Locate the cell with the specified text and output its (x, y) center coordinate. 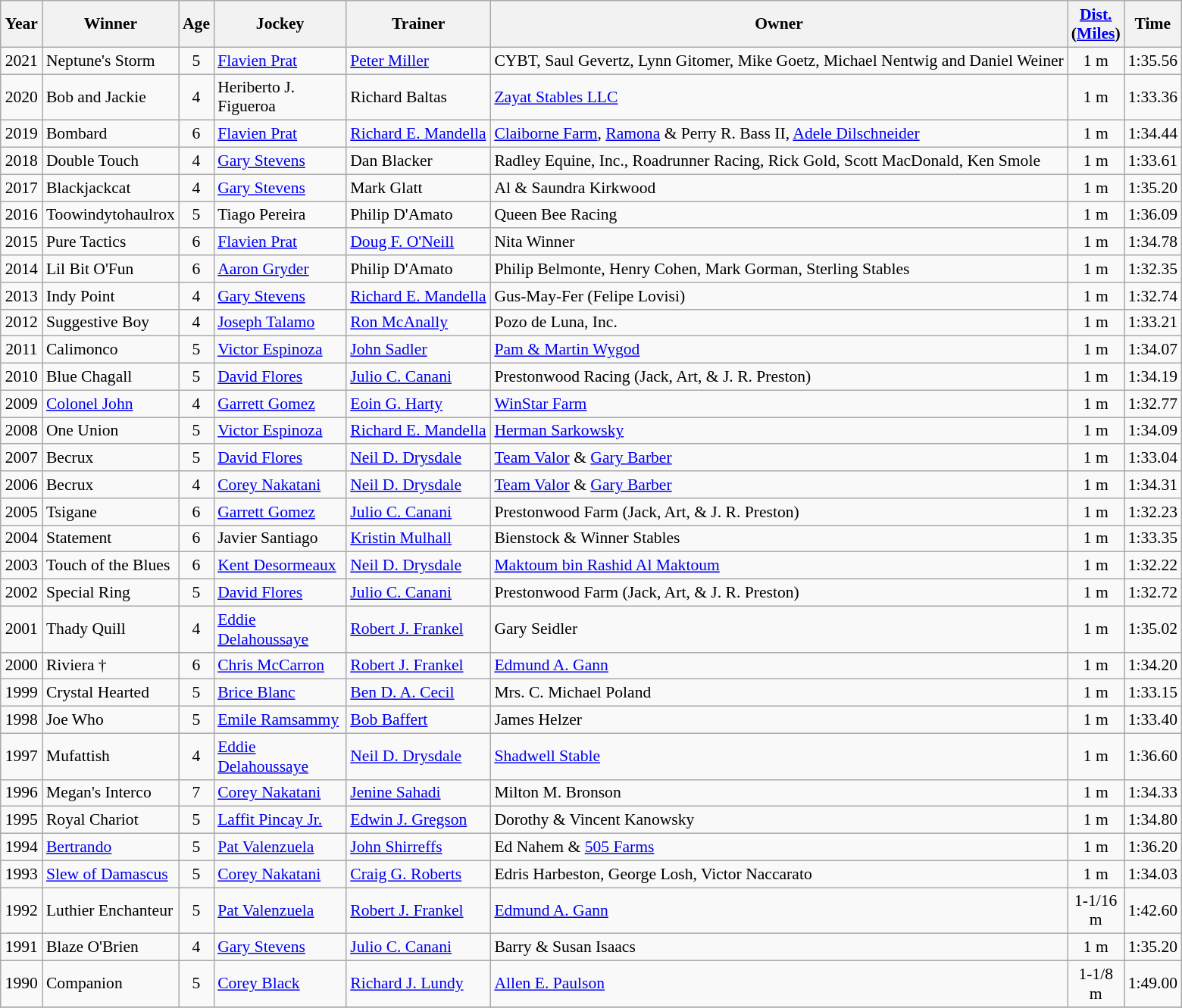
Time (1153, 24)
Statement (111, 538)
Barry & Susan Isaacs (779, 947)
1992 (21, 910)
2000 (21, 666)
Javier Santiago (280, 538)
1:33.04 (1153, 458)
2005 (21, 512)
Bertrando (111, 847)
Chris McCarron (280, 666)
1:32.77 (1153, 404)
1998 (21, 720)
Luthier Enchanteur (111, 910)
Jockey (280, 24)
Pam & Martin Wygod (779, 350)
Peter Miller (418, 61)
Radley Equine, Inc., Roadrunner Racing, Rick Gold, Scott MacDonald, Ken Smole (779, 161)
Trainer (418, 24)
Riviera † (111, 666)
1995 (21, 820)
Lil Bit O'Fun (111, 269)
Queen Bee Racing (779, 215)
Craig G. Roberts (418, 874)
1:34.44 (1153, 134)
1-1/16 m (1096, 910)
Eoin G. Harty (418, 404)
Indy Point (111, 296)
2013 (21, 296)
Claiborne Farm, Ramona & Perry R. Bass II, Adele Dilschneider (779, 134)
Nita Winner (779, 242)
Toowindytohaulrox (111, 215)
Dist. (Miles) (1096, 24)
Shadwell Stable (779, 756)
Colonel John (111, 404)
2014 (21, 269)
Ron McAnally (418, 323)
Philip Belmonte, Henry Cohen, Mark Gorman, Sterling Stables (779, 269)
WinStar Farm (779, 404)
Neptune's Storm (111, 61)
1999 (21, 693)
2017 (21, 188)
Jenine Sahadi (418, 793)
Blackjackcat (111, 188)
Brice Blanc (280, 693)
Richard J. Lundy (418, 985)
Special Ring (111, 593)
Richard Baltas (418, 97)
1:34.09 (1153, 431)
Joseph Talamo (280, 323)
Aaron Gryder (280, 269)
Dan Blacker (418, 161)
Royal Chariot (111, 820)
Bienstock & Winner Stables (779, 538)
Bob Baffert (418, 720)
Doug F. O'Neill (418, 242)
Winner (111, 24)
Calimonco (111, 350)
Double Touch (111, 161)
Mrs. C. Michael Poland (779, 693)
Zayat Stables LLC (779, 97)
Gus-May-Fer (Felipe Lovisi) (779, 296)
1:35.02 (1153, 629)
1:49.00 (1153, 985)
Allen E. Paulson (779, 985)
Corey Black (280, 985)
1:36.09 (1153, 215)
Year (21, 24)
Tsigane (111, 512)
Gary Seidler (779, 629)
Prestonwood Racing (Jack, Art, & J. R. Preston) (779, 377)
1:33.36 (1153, 97)
2009 (21, 404)
1:32.35 (1153, 269)
1:34.80 (1153, 820)
Pozo de Luna, Inc. (779, 323)
1:33.21 (1153, 323)
2007 (21, 458)
2018 (21, 161)
Bob and Jackie (111, 97)
1991 (21, 947)
Kristin Mulhall (418, 538)
Blue Chagall (111, 377)
1:34.03 (1153, 874)
1:42.60 (1153, 910)
1:36.20 (1153, 847)
One Union (111, 431)
2015 (21, 242)
Touch of the Blues (111, 566)
1:34.19 (1153, 377)
Pure Tactics (111, 242)
John Sadler (418, 350)
1997 (21, 756)
Emile Ramsammy (280, 720)
2003 (21, 566)
1:32.22 (1153, 566)
2020 (21, 97)
Blaze O'Brien (111, 947)
Slew of Damascus (111, 874)
Ben D. A. Cecil (418, 693)
1:34.78 (1153, 242)
Milton M. Bronson (779, 793)
1:33.35 (1153, 538)
Mufattish (111, 756)
2011 (21, 350)
1:32.23 (1153, 512)
2019 (21, 134)
Herman Sarkowsky (779, 431)
1:32.72 (1153, 593)
Companion (111, 985)
Mark Glatt (418, 188)
Maktoum bin Rashid Al Maktoum (779, 566)
Laffit Pincay Jr. (280, 820)
Owner (779, 24)
2006 (21, 485)
Joe Who (111, 720)
Al & Saundra Kirkwood (779, 188)
Thady Quill (111, 629)
2021 (21, 61)
Kent Desormeaux (280, 566)
1:34.20 (1153, 666)
2001 (21, 629)
1993 (21, 874)
1:33.15 (1153, 693)
2016 (21, 215)
1:33.40 (1153, 720)
Edris Harbeston, George Losh, Victor Naccarato (779, 874)
1:33.61 (1153, 161)
Suggestive Boy (111, 323)
Age (196, 24)
1:34.33 (1153, 793)
7 (196, 793)
James Helzer (779, 720)
1:35.56 (1153, 61)
1994 (21, 847)
Crystal Hearted (111, 693)
John Shirreffs (418, 847)
CYBT, Saul Gevertz, Lynn Gitomer, Mike Goetz, Michael Nentwig and Daniel Weiner (779, 61)
1:34.07 (1153, 350)
Tiago Pereira (280, 215)
Megan's Interco (111, 793)
2002 (21, 593)
1:36.60 (1153, 756)
Bombard (111, 134)
2010 (21, 377)
1:34.31 (1153, 485)
2012 (21, 323)
Heriberto J. Figueroa (280, 97)
2008 (21, 431)
Ed Nahem & 505 Farms (779, 847)
1990 (21, 985)
1:32.74 (1153, 296)
1996 (21, 793)
1-1/8 m (1096, 985)
Edwin J. Gregson (418, 820)
Dorothy & Vincent Kanowsky (779, 820)
2004 (21, 538)
